Return the (x, y) coordinate for the center point of the cell that contains the specified text.  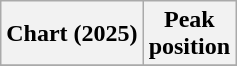
Chart (2025) (72, 34)
Peakposition (189, 34)
